Scan for the cell matching the given text and deliver its [x, y] coordinate at center. 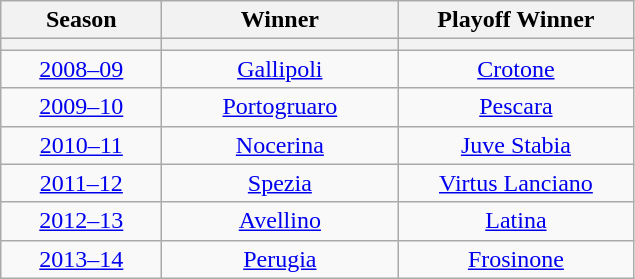
Avellino [280, 221]
2009–10 [82, 107]
Nocerina [280, 145]
2011–12 [82, 183]
Season [82, 20]
Frosinone [516, 259]
Gallipoli [280, 69]
Latina [516, 221]
Spezia [280, 183]
2008–09 [82, 69]
Playoff Winner [516, 20]
Pescara [516, 107]
Portogruaro [280, 107]
2013–14 [82, 259]
Virtus Lanciano [516, 183]
Juve Stabia [516, 145]
2010–11 [82, 145]
Winner [280, 20]
Crotone [516, 69]
Perugia [280, 259]
2012–13 [82, 221]
